Return the (X, Y) coordinate for the center point of the cell that contains the specified text.  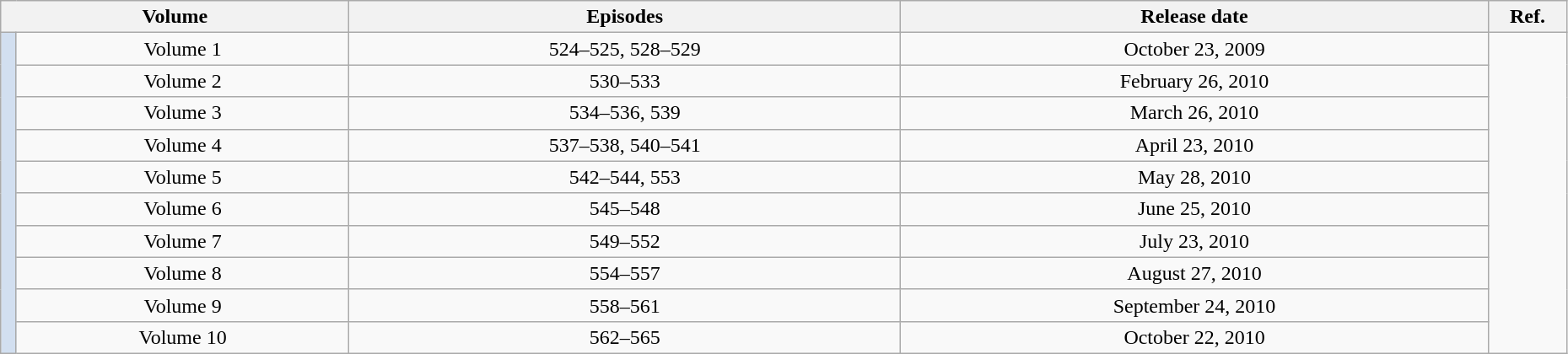
Volume 4 (182, 145)
March 26, 2010 (1194, 113)
February 26, 2010 (1194, 81)
Volume 5 (182, 177)
May 28, 2010 (1194, 177)
Volume 6 (182, 209)
June 25, 2010 (1194, 209)
537–538, 540–541 (625, 145)
Volume (175, 17)
October 22, 2010 (1194, 337)
Volume 7 (182, 241)
August 27, 2010 (1194, 273)
Volume 1 (182, 49)
542–544, 553 (625, 177)
562–565 (625, 337)
July 23, 2010 (1194, 241)
April 23, 2010 (1194, 145)
534–536, 539 (625, 113)
Release date (1194, 17)
September 24, 2010 (1194, 305)
Ref. (1528, 17)
549–552 (625, 241)
Volume 3 (182, 113)
October 23, 2009 (1194, 49)
Volume 10 (182, 337)
545–548 (625, 209)
524–525, 528–529 (625, 49)
554–557 (625, 273)
Episodes (625, 17)
558–561 (625, 305)
530–533 (625, 81)
Volume 9 (182, 305)
Volume 8 (182, 273)
Volume 2 (182, 81)
